Search for the cell housing the specified text and yield its [X, Y] center coordinate. 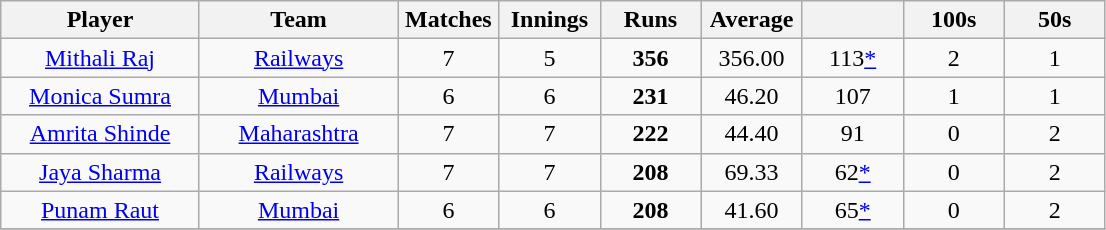
Jaya Sharma [100, 172]
5 [550, 58]
Innings [550, 20]
Amrita Shinde [100, 134]
44.40 [752, 134]
Maharashtra [298, 134]
50s [1054, 20]
41.60 [752, 210]
356 [650, 58]
Average [752, 20]
356.00 [752, 58]
Player [100, 20]
Runs [650, 20]
Monica Sumra [100, 96]
231 [650, 96]
65* [852, 210]
62* [852, 172]
Team [298, 20]
Punam Raut [100, 210]
107 [852, 96]
69.33 [752, 172]
46.20 [752, 96]
100s [954, 20]
222 [650, 134]
91 [852, 134]
Matches [448, 20]
Mithali Raj [100, 58]
113* [852, 58]
